Output the [X, Y] coordinate of the center of the cell containing the given text.  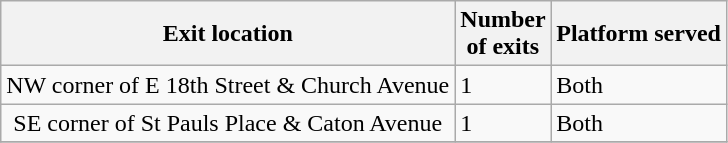
NW corner of E 18th Street & Church Avenue [228, 85]
Platform served [639, 34]
SE corner of St Pauls Place & Caton Avenue [228, 123]
Number of exits [503, 34]
Exit location [228, 34]
